Capture the cell that displays the provided text and extract its [x, y] central coordinate. 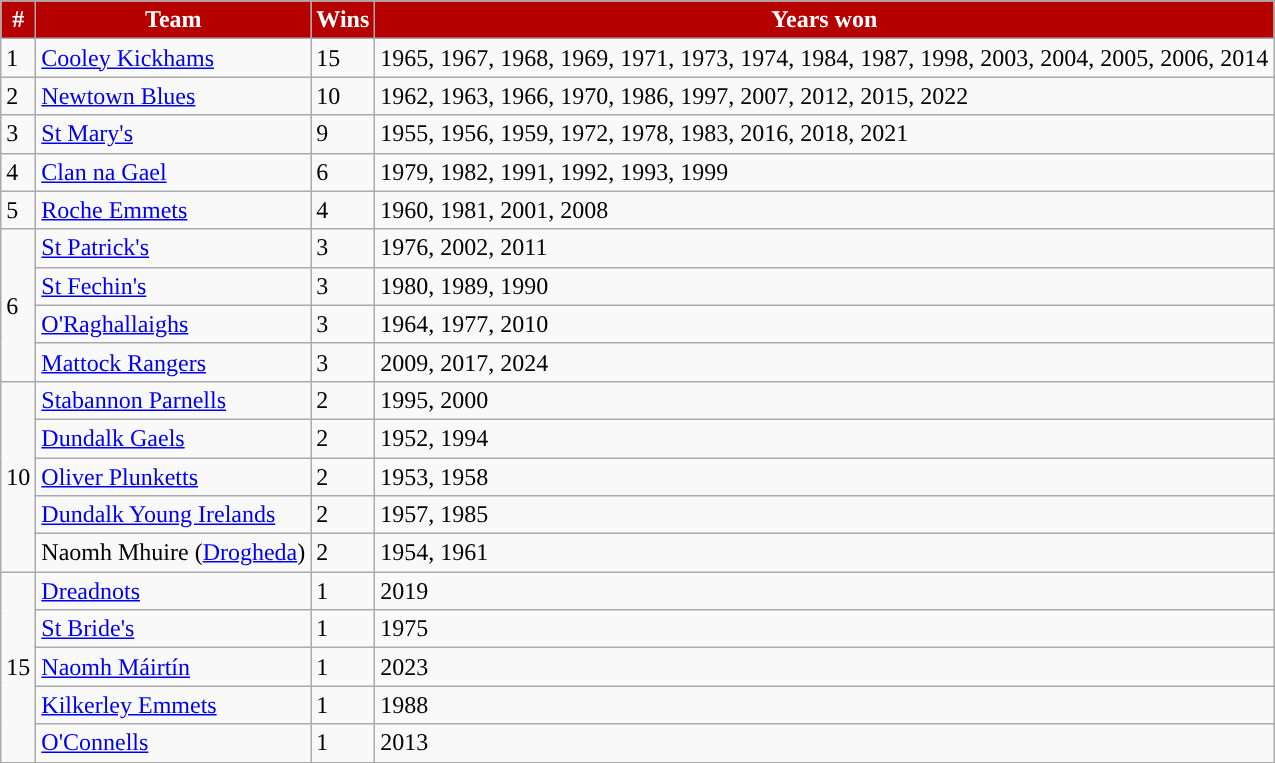
Roche Emmets [174, 210]
1988 [824, 705]
1957, 1985 [824, 515]
2023 [824, 667]
Clan na Gael [174, 172]
1979, 1982, 1991, 1992, 1993, 1999 [824, 172]
5 [18, 210]
1980, 1989, 1990 [824, 286]
1975 [824, 629]
Naomh Mhuire (Drogheda) [174, 553]
Years won [824, 20]
2019 [824, 591]
2009, 2017, 2024 [824, 362]
1976, 2002, 2011 [824, 248]
St Patrick's [174, 248]
Newtown Blues [174, 96]
Stabannon Parnells [174, 400]
Cooley Kickhams [174, 58]
1965, 1967, 1968, 1969, 1971, 1973, 1974, 1984, 1987, 1998, 2003, 2004, 2005, 2006, 2014 [824, 58]
Oliver Plunketts [174, 477]
Kilkerley Emmets [174, 705]
1954, 1961 [824, 553]
1952, 1994 [824, 438]
2013 [824, 743]
9 [343, 134]
# [18, 20]
1953, 1958 [824, 477]
Naomh Máirtín [174, 667]
Wins [343, 20]
1964, 1977, 2010 [824, 324]
Team [174, 20]
1962, 1963, 1966, 1970, 1986, 1997, 2007, 2012, 2015, 2022 [824, 96]
St Fechin's [174, 286]
1955, 1956, 1959, 1972, 1978, 1983, 2016, 2018, 2021 [824, 134]
Mattock Rangers [174, 362]
St Bride's [174, 629]
St Mary's [174, 134]
O'Raghallaighs [174, 324]
Dundalk Young Irelands [174, 515]
O'Connells [174, 743]
1995, 2000 [824, 400]
1960, 1981, 2001, 2008 [824, 210]
Dreadnots [174, 591]
Dundalk Gaels [174, 438]
